Find where the given text appears and provide that cell's center as (X, Y) coordinate. 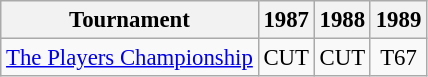
T67 (398, 58)
1989 (398, 20)
1987 (286, 20)
Tournament (130, 20)
The Players Championship (130, 58)
1988 (342, 20)
